From the cell containing the given text, extract its center point as (x, y) coordinate. 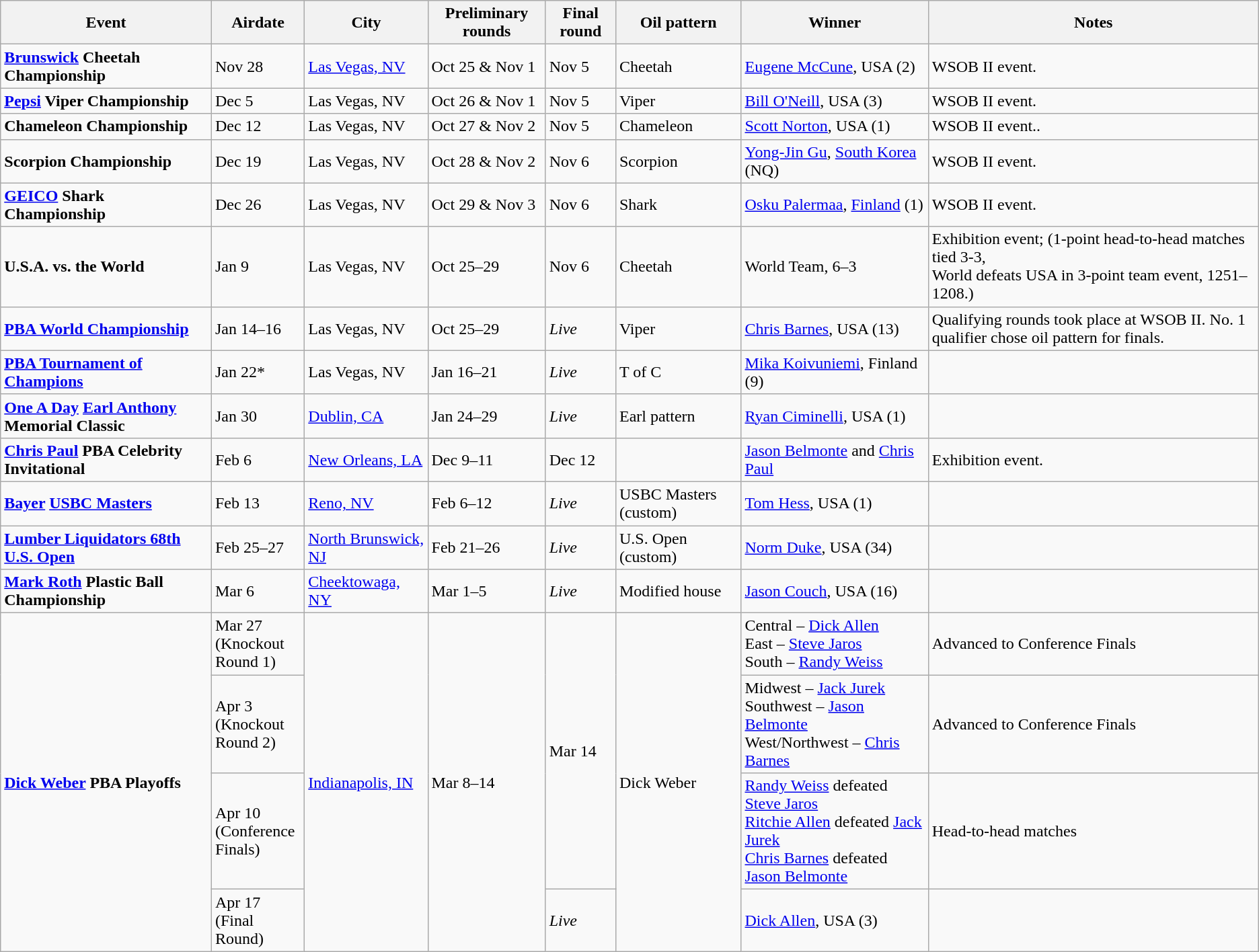
Scorpion Championship (106, 161)
Yong-Jin Gu, South Korea (NQ) (835, 161)
Final round (580, 23)
Exhibition event. (1094, 460)
Jan 16–21 (487, 372)
Mark Roth Plastic Ball Championship (106, 592)
Feb 13 (258, 503)
Jan 22* (258, 372)
Apr 17(Final Round) (258, 920)
Scott Norton, USA (1) (835, 126)
New Orleans, LA (366, 460)
Earl pattern (678, 415)
Dec 9–11 (487, 460)
Dick Allen, USA (3) (835, 920)
Mar 14 (580, 752)
WSOB II event.. (1094, 126)
Modified house (678, 592)
Jan 24–29 (487, 415)
Feb 6 (258, 460)
Tom Hess, USA (1) (835, 503)
Shark (678, 204)
Central – Dick AllenEast – Steve JarosSouth – Randy Weiss (835, 644)
North Brunswick, NJ (366, 547)
Oct 28 & Nov 2 (487, 161)
U.S. Open (custom) (678, 547)
Mar 27(KnockoutRound 1) (258, 644)
Indianapolis, IN (366, 783)
Midwest – Jack Jurek Southwest – Jason Belmonte West/Northwest – Chris Barnes (835, 724)
Ryan Ciminelli, USA (1) (835, 415)
Dec 19 (258, 161)
Chameleon Championship (106, 126)
Chameleon (678, 126)
Dec 5 (258, 101)
Oct 29 & Nov 3 (487, 204)
Oil pattern (678, 23)
Randy Weiss defeated Steve JarosRitchie Allen defeated Jack JurekChris Barnes defeated Jason Belmonte (835, 831)
Qualifying rounds took place at WSOB II. No. 1 qualifier chose oil pattern for finals. (1094, 328)
Oct 25 & Nov 1 (487, 66)
Notes (1094, 23)
Feb 21–26 (487, 547)
USBC Masters (custom) (678, 503)
Feb 25–27 (258, 547)
Cheektowaga, NY (366, 592)
Lumber Liquidators 68th U.S. Open (106, 547)
Nov 28 (258, 66)
Reno, NV (366, 503)
City (366, 23)
Eugene McCune, USA (2) (835, 66)
Bill O'Neill, USA (3) (835, 101)
Jan 30 (258, 415)
Jan 9 (258, 266)
GEICO Shark Championship (106, 204)
PBA Tournament of Champions (106, 372)
Oct 27 & Nov 2 (487, 126)
U.S.A. vs. the World (106, 266)
Feb 6–12 (487, 503)
T of C (678, 372)
Jason Belmonte and Chris Paul (835, 460)
Brunswick Cheetah Championship (106, 66)
Norm Duke, USA (34) (835, 547)
Bayer USBC Masters (106, 503)
Pepsi Viper Championship (106, 101)
Oct 26 & Nov 1 (487, 101)
Scorpion (678, 161)
Mar 6 (258, 592)
Chris Paul PBA Celebrity Invitational (106, 460)
Airdate (258, 23)
Dick Weber PBA Playoffs (106, 783)
Mar 1–5 (487, 592)
Winner (835, 23)
One A Day Earl Anthony Memorial Classic (106, 415)
Mika Koivuniemi, Finland (9) (835, 372)
Exhibition event; (1-point head-to-head matches tied 3-3,World defeats USA in 3-point team event, 1251–1208.) (1094, 266)
Dublin, CA (366, 415)
Dick Weber (678, 783)
Apr 3(KnockoutRound 2) (258, 724)
Mar 8–14 (487, 783)
Jan 14–16 (258, 328)
Apr 10(ConferenceFinals) (258, 831)
Preliminary rounds (487, 23)
PBA World Championship (106, 328)
Dec 26 (258, 204)
Head-to-head matches (1094, 831)
World Team, 6–3 (835, 266)
Chris Barnes, USA (13) (835, 328)
Osku Palermaa, Finland (1) (835, 204)
Jason Couch, USA (16) (835, 592)
Event (106, 23)
